Pinpoint the cell where the given text exists, returning its (X, Y) midpoint coordinate. 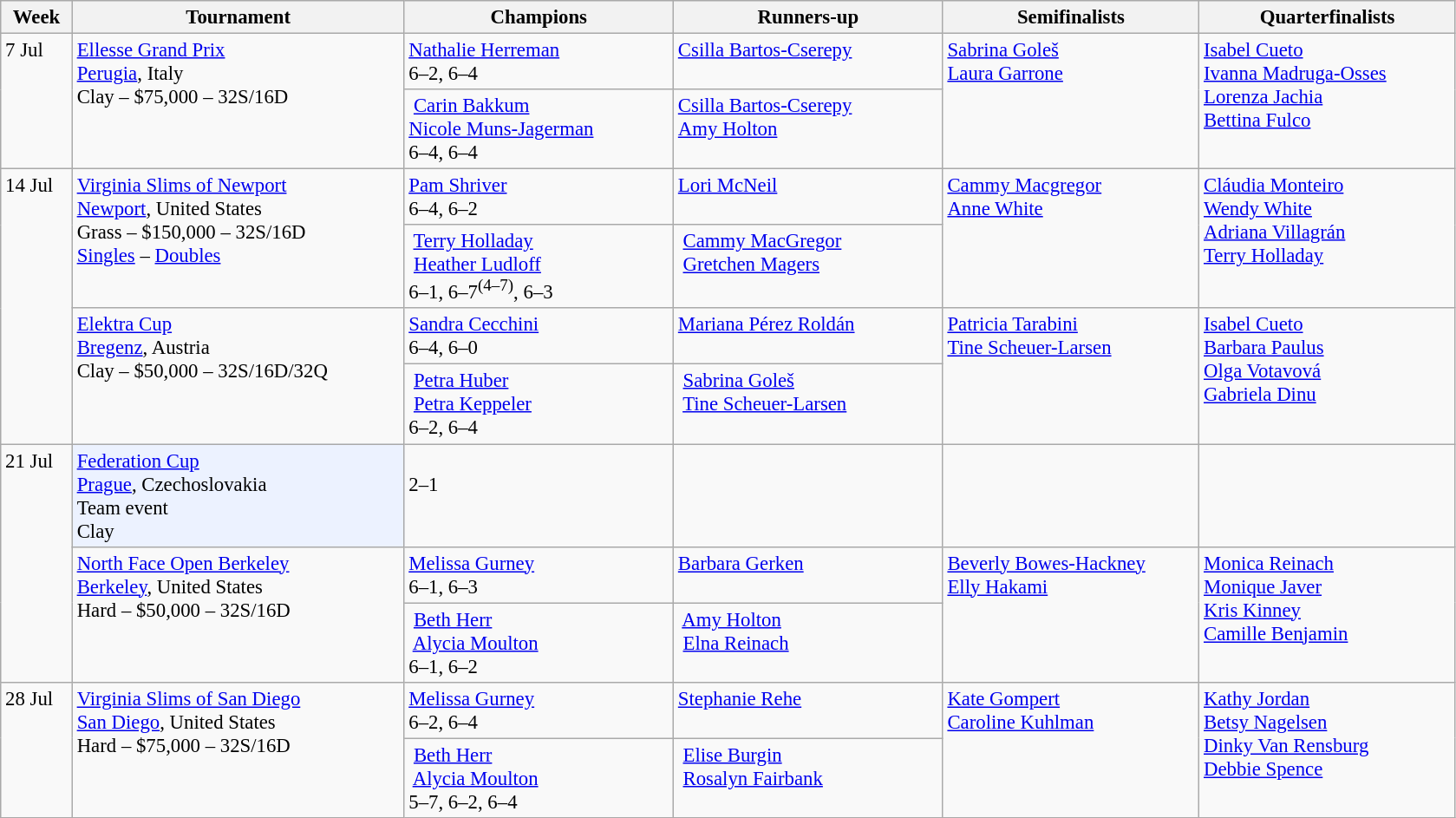
Sandra Cecchini6–4, 6–0 (539, 337)
Elise Burgin Rosalyn Fairbank (808, 778)
2–1 (539, 496)
Pam Shriver6–4, 6–2 (539, 198)
Tournament (238, 17)
Melissa Gurney6–2, 6–4 (539, 710)
Cammy Macgregor Anne White (1071, 239)
Beth Herr Alycia Moulton5–7, 6–2, 6–4 (539, 778)
Quarterfinalists (1328, 17)
Sabrina Goleš Laura Garrone (1071, 101)
Petra Huber Petra Keppeler6–2, 6–4 (539, 404)
Isabel Cueto Ivanna Madruga-Osses Lorenza Jachia Bettina Fulco (1328, 101)
Cláudia Monteiro Wendy White Adriana Villagrán Terry Holladay (1328, 239)
Kathy Jordan Betsy Nagelsen Dinky Van Rensburg Debbie Spence (1328, 749)
Isabel Cueto Barbara Paulus Olga Votavová Gabriela Dinu (1328, 376)
Kate Gompert Caroline Kuhlman (1071, 749)
Sabrina Goleš Tine Scheuer-Larsen (808, 404)
Champions (539, 17)
Beverly Bowes-Hackney Elly Hakami (1071, 614)
Elektra Cup Bregenz, AustriaClay – $50,000 – 32S/16D/32Q (238, 376)
Cammy MacGregor Gretchen Magers (808, 266)
Terry Holladay Heather Ludloff6–1, 6–7(4–7), 6–3 (539, 266)
Week (36, 17)
Mariana Pérez Roldán (808, 337)
Monica Reinach Monique Javer Kris Kinney Camille Benjamin (1328, 614)
Carin Bakkum Nicole Muns-Jagerman6–4, 6–4 (539, 129)
Lori McNeil (808, 198)
Melissa Gurney6–1, 6–3 (539, 574)
Amy Holton Elna Reinach (808, 643)
28 Jul (36, 749)
21 Jul (36, 564)
Beth Herr Alycia Moulton6–1, 6–2 (539, 643)
North Face Open Berkeley Berkeley, United StatesHard – $50,000 – 32S/16D (238, 614)
Stephanie Rehe (808, 710)
Barbara Gerken (808, 574)
Patricia Tarabini Tine Scheuer-Larsen (1071, 376)
14 Jul (36, 307)
Semifinalists (1071, 17)
Csilla Bartos-Cserepy Amy Holton (808, 129)
Virginia Slims of Newport Newport, United StatesGrass – $150,000 – 32S/16D Singles – Doubles (238, 239)
Virginia Slims of San Diego San Diego, United StatesHard – $75,000 – 32S/16D (238, 749)
Federation Cup Prague, CzechoslovakiaTeam eventClay (238, 496)
Nathalie Herreman6–2, 6–4 (539, 62)
Csilla Bartos-Cserepy (808, 62)
Runners-up (808, 17)
Ellesse Grand Prix Perugia, ItalyClay – $75,000 – 32S/16D (238, 101)
7 Jul (36, 101)
